Extract the (x, y) coordinate from the center of the cell holding the provided text.  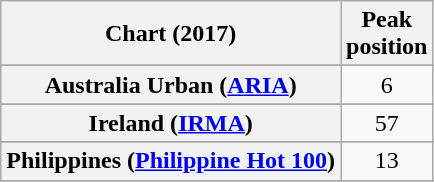
6 (387, 85)
13 (387, 161)
Ireland (IRMA) (171, 123)
57 (387, 123)
Peakposition (387, 34)
Australia Urban (ARIA) (171, 85)
Chart (2017) (171, 34)
Philippines (Philippine Hot 100) (171, 161)
